Search for the cell housing the specified text and yield its (X, Y) center coordinate. 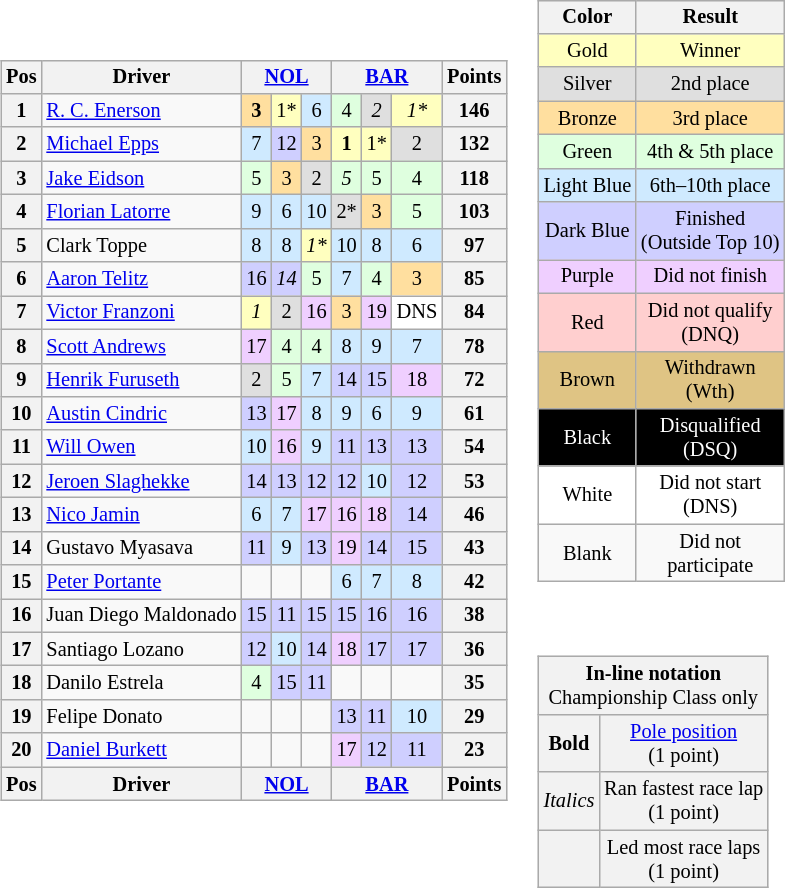
Pole position(1 point) (684, 744)
Result (710, 17)
53 (474, 481)
Finished(Outside Top 10) (710, 231)
Winner (710, 51)
3rd place (710, 118)
Daniel Burkett (141, 750)
In-line notationChampionship Class only (654, 686)
Disqualified(DSQ) (710, 438)
Silver (588, 84)
46 (474, 515)
85 (474, 279)
54 (474, 447)
Austin Cindric (141, 414)
Felipe Donato (141, 717)
43 (474, 548)
Peter Portante (141, 582)
Gold (588, 51)
2* (347, 212)
Light Blue (588, 185)
Aaron Telitz (141, 279)
Withdrawn(Wth) (710, 380)
Danilo Estrela (141, 683)
103 (474, 212)
Red (588, 322)
Bold (570, 744)
Blank (588, 553)
42 (474, 582)
Gustavo Myasava (141, 548)
97 (474, 245)
Bronze (588, 118)
Black (588, 438)
20 (21, 750)
6th–10th place (710, 185)
118 (474, 178)
78 (474, 346)
R. C. Enerson (141, 111)
Clark Toppe (141, 245)
Ran fastest race lap(1 point) (684, 801)
132 (474, 144)
Color (588, 17)
61 (474, 414)
29 (474, 717)
White (588, 495)
Did not qualify(DNQ) (710, 322)
Henrik Furuseth (141, 380)
Dark Blue (588, 231)
Florian Latorre (141, 212)
146 (474, 111)
Scott Andrews (141, 346)
Did not start(DNS) (710, 495)
Did notparticipate (710, 553)
Italics (570, 801)
Nico Jamin (141, 515)
Led most race laps(1 point) (684, 859)
Victor Franzoni (141, 313)
Jeroen Slaghekke (141, 481)
Juan Diego Maldonado (141, 616)
2nd place (710, 84)
4th & 5th place (710, 152)
Green (588, 152)
23 (474, 750)
84 (474, 313)
36 (474, 649)
72 (474, 380)
Brown (588, 380)
Purple (588, 277)
38 (474, 616)
Will Owen (141, 447)
Santiago Lozano (141, 649)
35 (474, 683)
Did not finish (710, 277)
DNS (417, 313)
Michael Epps (141, 144)
Jake Eidson (141, 178)
